Identify which cell holds the provided text, then report its [x, y] central coordinate. 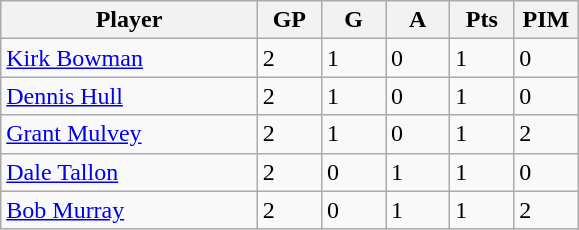
Player [130, 20]
Grant Mulvey [130, 134]
G [353, 20]
PIM [546, 20]
Dale Tallon [130, 172]
Bob Murray [130, 210]
GP [289, 20]
Pts [482, 20]
Dennis Hull [130, 96]
A [418, 20]
Kirk Bowman [130, 58]
